Find where the given text appears and provide that cell's center as (X, Y) coordinate. 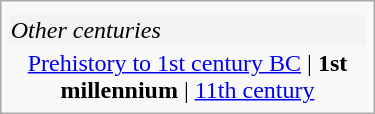
Prehistory to 1st century BC | 1st millennium | 11th century (187, 76)
Other centuries (187, 30)
